Locate the cell with the specified text and output its [X, Y] center coordinate. 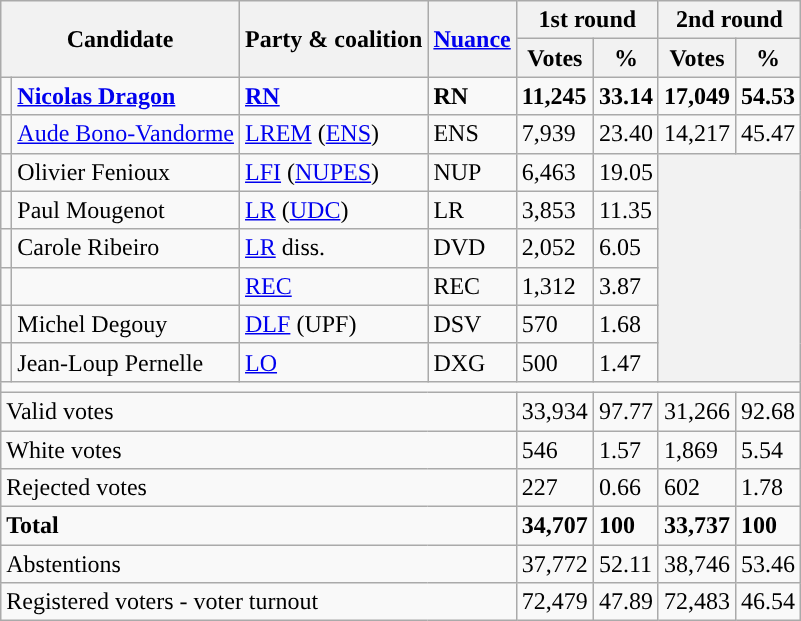
6.05 [626, 248]
54.53 [768, 96]
Olivier Fenioux [126, 172]
227 [554, 488]
ENS [472, 134]
53.46 [768, 564]
LO [334, 362]
Paul Mougenot [126, 210]
3.87 [626, 286]
LFI (NUPES) [334, 172]
DVD [472, 248]
Aude Bono-Vandorme [126, 134]
6,463 [554, 172]
17,049 [696, 96]
500 [554, 362]
52.11 [626, 564]
34,707 [554, 526]
3,853 [554, 210]
570 [554, 324]
602 [696, 488]
11.35 [626, 210]
Abstentions [259, 564]
23.40 [626, 134]
1,312 [554, 286]
Valid votes [259, 411]
Carole Ribeiro [126, 248]
NUP [472, 172]
DLF (UPF) [334, 324]
33.14 [626, 96]
Party & coalition [334, 39]
33,934 [554, 411]
DSV [472, 324]
Michel Degouy [126, 324]
2,052 [554, 248]
47.89 [626, 602]
LR diss. [334, 248]
1.78 [768, 488]
Jean-Loup Pernelle [126, 362]
LREM (ENS) [334, 134]
Rejected votes [259, 488]
White votes [259, 449]
LR (UDC) [334, 210]
72,479 [554, 602]
72,483 [696, 602]
5.54 [768, 449]
97.77 [626, 411]
38,746 [696, 564]
31,266 [696, 411]
Total [259, 526]
DXG [472, 362]
Nicolas Dragon [126, 96]
19.05 [626, 172]
1.47 [626, 362]
1,869 [696, 449]
2nd round [729, 20]
37,772 [554, 564]
1st round [587, 20]
0.66 [626, 488]
14,217 [696, 134]
11,245 [554, 96]
546 [554, 449]
46.54 [768, 602]
92.68 [768, 411]
Candidate [120, 39]
1.68 [626, 324]
Nuance [472, 39]
LR [472, 210]
Registered voters - voter turnout [259, 602]
45.47 [768, 134]
7,939 [554, 134]
1.57 [626, 449]
33,737 [696, 526]
